Return the (x, y) coordinate for the center point of the cell that contains the specified text.  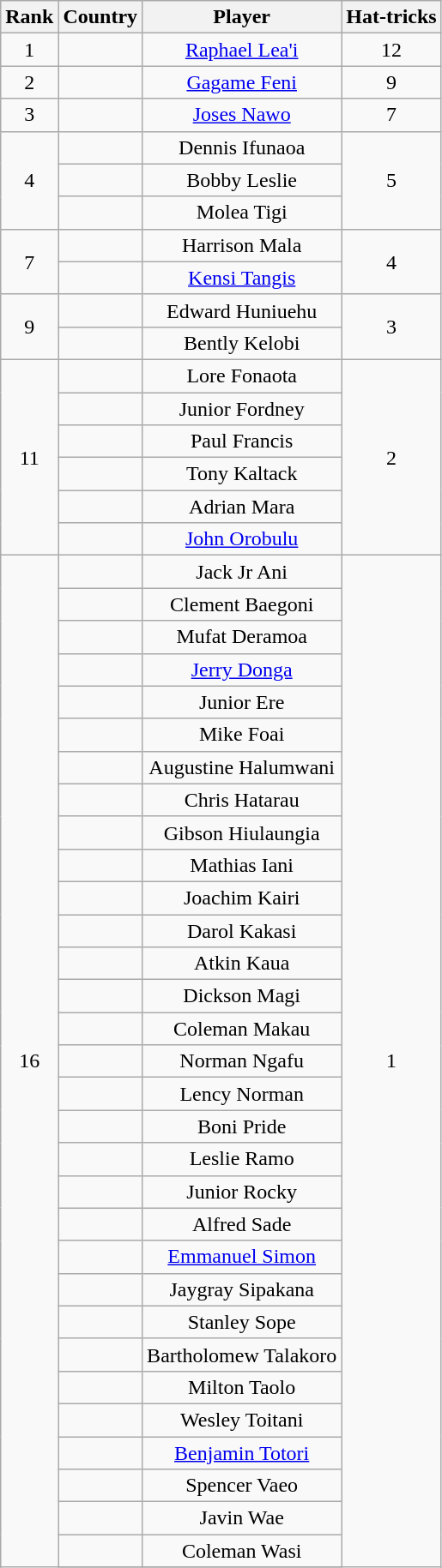
Jaygray Sipakana (242, 1289)
Gibson Hiulaungia (242, 832)
Leslie Ramo (242, 1159)
Dennis Ifunaoa (242, 147)
Wesley Toitani (242, 1420)
Junior Fordney (242, 409)
Spencer Vaeo (242, 1486)
Joachim Kairi (242, 898)
Rank (29, 17)
John Orobulu (242, 539)
Tony Kaltack (242, 474)
Junior Ere (242, 702)
Darol Kakasi (242, 930)
Jerry Donga (242, 670)
Raphael Lea'i (242, 50)
Lore Fonaota (242, 375)
Milton Taolo (242, 1387)
Clement Baegoni (242, 604)
Coleman Makau (242, 1029)
Bently Kelobi (242, 343)
Mufat Deramoa (242, 637)
5 (391, 180)
Atkin Kaua (242, 964)
Paul Francis (242, 442)
Kensi Tangis (242, 278)
Mathias Iani (242, 865)
Lency Norman (242, 1094)
Hat-tricks (391, 17)
Benjamin Totori (242, 1453)
Adrian Mara (242, 507)
Emmanuel Simon (242, 1257)
Country (100, 17)
Bartholomew Talakoro (242, 1355)
Coleman Wasi (242, 1551)
Molea Tigi (242, 213)
Chris Hatarau (242, 800)
11 (29, 457)
16 (29, 1061)
Bobby Leslie (242, 180)
Edward Huniuehu (242, 310)
Mike Foai (242, 735)
Augustine Halumwani (242, 767)
Dickson Magi (242, 996)
Joses Nawo (242, 115)
Norman Ngafu (242, 1061)
Harrison Mala (242, 245)
12 (391, 50)
Boni Pride (242, 1126)
Jack Jr Ani (242, 572)
Gagame Feni (242, 82)
Player (242, 17)
Javin Wae (242, 1518)
Stanley Sope (242, 1322)
Alfred Sade (242, 1224)
Junior Rocky (242, 1192)
